From the cell containing the given text, extract its center point as [X, Y] coordinate. 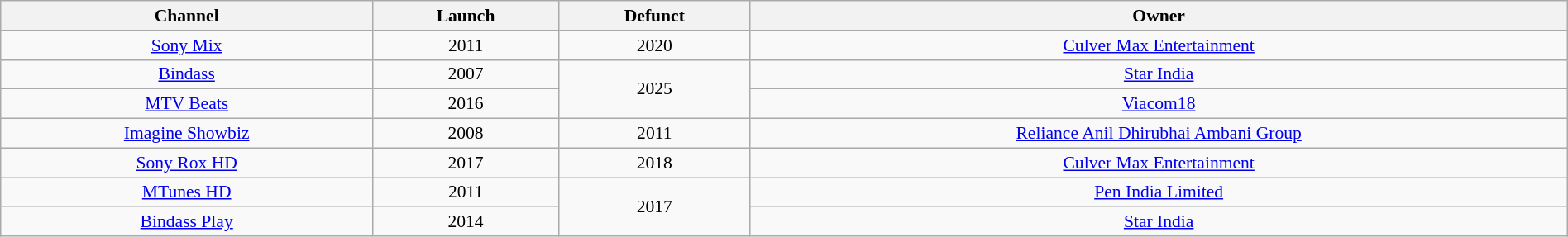
Reliance Anil Dhirubhai Ambani Group [1159, 134]
MTV Beats [187, 104]
2018 [655, 163]
2016 [466, 104]
Channel [187, 16]
MTunes HD [187, 192]
Imagine Showbiz [187, 134]
Viacom18 [1159, 104]
2008 [466, 134]
Bindass Play [187, 222]
2014 [466, 222]
2025 [655, 89]
Defunct [655, 16]
Pen India Limited [1159, 192]
Owner [1159, 16]
Sony Rox HD [187, 163]
2020 [655, 45]
Sony Mix [187, 45]
Launch [466, 16]
Bindass [187, 74]
2007 [466, 74]
